For the text-containing cell, return its midpoint in [X, Y] coordinate format. 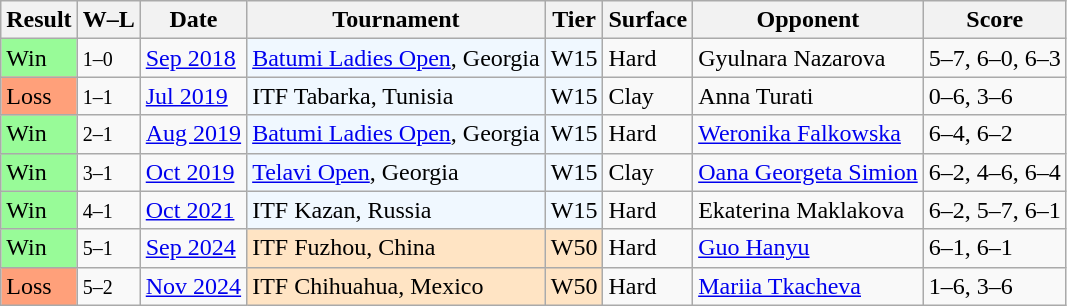
Aug 2019 [193, 134]
ITF Fuzhou, China [396, 248]
Mariia Tkacheva [808, 286]
6–1, 6–1 [994, 248]
Jul 2019 [193, 96]
6–4, 6–2 [994, 134]
Oana Georgeta Simion [808, 172]
ITF Kazan, Russia [396, 210]
1–0 [108, 58]
ITF Chihuahua, Mexico [396, 286]
3–1 [108, 172]
Date [193, 20]
Telavi Open, Georgia [396, 172]
Oct 2021 [193, 210]
1–1 [108, 96]
1–6, 3–6 [994, 286]
Ekaterina Maklakova [808, 210]
6–2, 5–7, 6–1 [994, 210]
Score [994, 20]
ITF Tabarka, Tunisia [396, 96]
Sep 2024 [193, 248]
2–1 [108, 134]
Tournament [396, 20]
0–6, 3–6 [994, 96]
6–2, 4–6, 6–4 [994, 172]
Tier [574, 20]
Oct 2019 [193, 172]
Guo Hanyu [808, 248]
Weronika Falkowska [808, 134]
4–1 [108, 210]
W–L [108, 20]
Opponent [808, 20]
Result [39, 20]
Gyulnara Nazarova [808, 58]
5–1 [108, 248]
Nov 2024 [193, 286]
Sep 2018 [193, 58]
5–7, 6–0, 6–3 [994, 58]
Surface [648, 20]
5–2 [108, 286]
Anna Turati [808, 96]
